Detect which cell encompasses the target text, then output its (x, y) center coordinate. 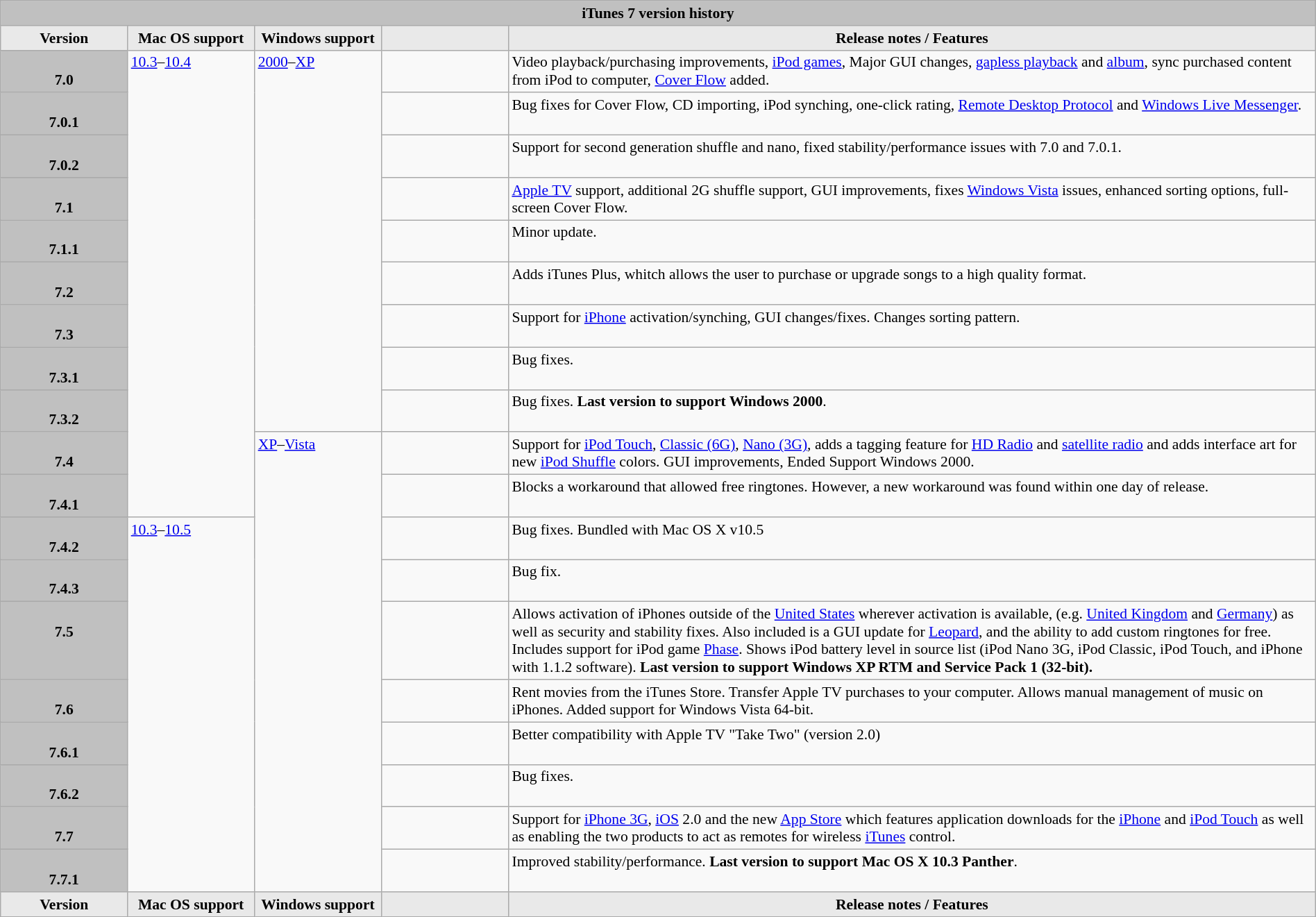
7.3.2 (64, 411)
7.0.2 (64, 157)
Bug fixes. Bundled with Mac OS X v10.5 (912, 539)
7.6 (64, 701)
7.7.1 (64, 870)
7.7 (64, 829)
Bug fix. (912, 580)
7.6.1 (64, 743)
7.4.1 (64, 496)
7.2 (64, 283)
XP–Vista (318, 662)
Bug fixes. Last version to support Windows 2000. (912, 411)
7.3 (64, 326)
10.3–10.4 (192, 283)
7.4 (64, 454)
7.0 (64, 71)
7.4.2 (64, 539)
iTunes 7 version history (658, 13)
7.6.2 (64, 786)
Apple TV support, additional 2G shuffle support, GUI improvements, fixes Windows Vista issues, enhanced sorting options, full-screen Cover Flow. (912, 199)
7.3.1 (64, 368)
Support for iPhone activation/synching, GUI changes/fixes. Changes sorting pattern. (912, 326)
7.0.1 (64, 114)
2000–XP (318, 241)
Bug fixes for Cover Flow, CD importing, iPod synching, one-click rating, Remote Desktop Protocol and Windows Live Messenger. (912, 114)
Improved stability/performance. Last version to support Mac OS X 10.3 Panther. (912, 870)
7.4.3 (64, 580)
Adds iTunes Plus, whitch allows the user to purchase or upgrade songs to a high quality format. (912, 283)
Better compatibility with Apple TV "Take Two" (version 2.0) (912, 743)
7.1 (64, 199)
7.1.1 (64, 242)
Minor update. (912, 242)
7.5 (64, 641)
Support for second generation shuffle and nano, fixed stability/performance issues with 7.0 and 7.0.1. (912, 157)
Blocks a workaround that allowed free ringtones. However, a new workaround was found within one day of release. (912, 496)
10.3–10.5 (192, 705)
